Provide the (X, Y) coordinate of the cell's center where the given text is located.  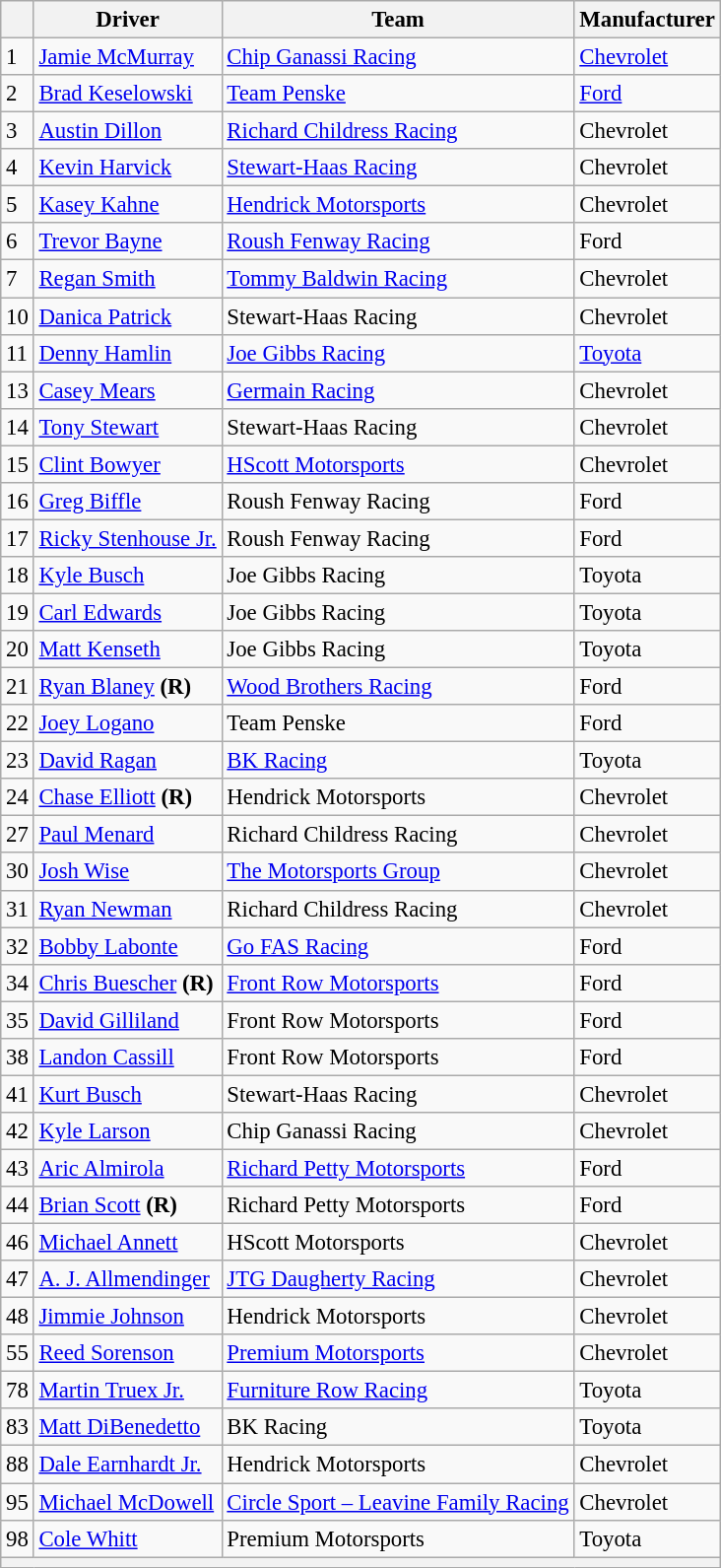
Ryan Blaney (R) (128, 687)
10 (18, 316)
David Ragan (128, 761)
6 (18, 241)
34 (18, 983)
Reed Sorenson (128, 1353)
88 (18, 1465)
A. J. Allmendinger (128, 1279)
38 (18, 1057)
Circle Sport – Leavine Family Racing (398, 1502)
Clint Bowyer (128, 464)
42 (18, 1131)
Denny Hamlin (128, 353)
31 (18, 909)
17 (18, 538)
Aric Almirola (128, 1168)
Michael McDowell (128, 1502)
Germain Racing (398, 390)
7 (18, 279)
Carl Edwards (128, 612)
Kevin Harvick (128, 168)
78 (18, 1391)
Martin Truex Jr. (128, 1391)
1 (18, 57)
11 (18, 353)
David Gilliland (128, 1020)
Tommy Baldwin Racing (398, 279)
Manufacturer (647, 20)
Wood Brothers Racing (398, 687)
The Motorsports Group (398, 872)
95 (18, 1502)
35 (18, 1020)
Michael Annett (128, 1243)
JTG Daugherty Racing (398, 1279)
46 (18, 1243)
Greg Biffle (128, 502)
27 (18, 835)
Kasey Kahne (128, 205)
23 (18, 761)
Matt DiBenedetto (128, 1428)
Chase Elliott (R) (128, 797)
Go FAS Racing (398, 946)
22 (18, 723)
Paul Menard (128, 835)
83 (18, 1428)
Regan Smith (128, 279)
Landon Cassill (128, 1057)
4 (18, 168)
Cole Whitt (128, 1538)
Furniture Row Racing (398, 1391)
21 (18, 687)
Bobby Labonte (128, 946)
Chris Buescher (R) (128, 983)
Matt Kenseth (128, 649)
41 (18, 1094)
3 (18, 131)
Trevor Bayne (128, 241)
47 (18, 1279)
2 (18, 94)
Ricky Stenhouse Jr. (128, 538)
48 (18, 1317)
43 (18, 1168)
16 (18, 502)
Ryan Newman (128, 909)
14 (18, 427)
Austin Dillon (128, 131)
13 (18, 390)
Kyle Busch (128, 576)
44 (18, 1205)
Brian Scott (R) (128, 1205)
Jimmie Johnson (128, 1317)
30 (18, 872)
Kurt Busch (128, 1094)
Kyle Larson (128, 1131)
Dale Earnhardt Jr. (128, 1465)
Joey Logano (128, 723)
Team (398, 20)
Danica Patrick (128, 316)
32 (18, 946)
19 (18, 612)
20 (18, 649)
18 (18, 576)
Tony Stewart (128, 427)
15 (18, 464)
5 (18, 205)
Casey Mears (128, 390)
55 (18, 1353)
98 (18, 1538)
Josh Wise (128, 872)
Driver (128, 20)
Jamie McMurray (128, 57)
Brad Keselowski (128, 94)
24 (18, 797)
